Locate the cell with the specified text and output its [X, Y] center coordinate. 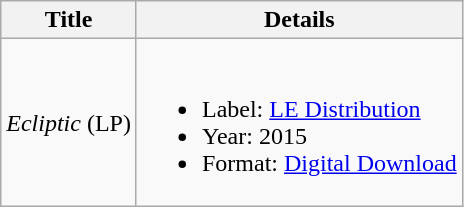
Label: LE DistributionYear: 2015Format: Digital Download [299, 122]
Ecliptic (LP) [69, 122]
Title [69, 20]
Details [299, 20]
